Identify which cell holds the provided text, then report its [X, Y] central coordinate. 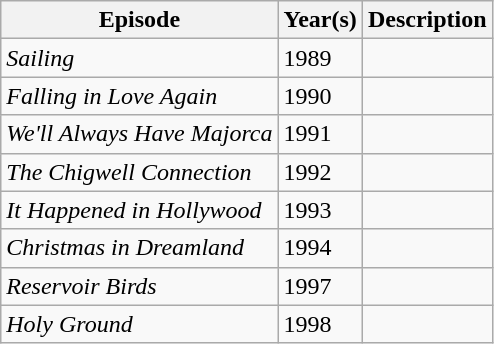
Falling in Love Again [140, 96]
Reservoir Birds [140, 286]
The Chigwell Connection [140, 172]
1993 [320, 210]
1998 [320, 324]
Year(s) [320, 20]
Sailing [140, 58]
Holy Ground [140, 324]
Description [427, 20]
1990 [320, 96]
Episode [140, 20]
It Happened in Hollywood [140, 210]
1994 [320, 248]
1997 [320, 286]
1991 [320, 134]
Christmas in Dreamland [140, 248]
1992 [320, 172]
We'll Always Have Majorca [140, 134]
1989 [320, 58]
